Pinpoint the cell where the given text exists, returning its [x, y] midpoint coordinate. 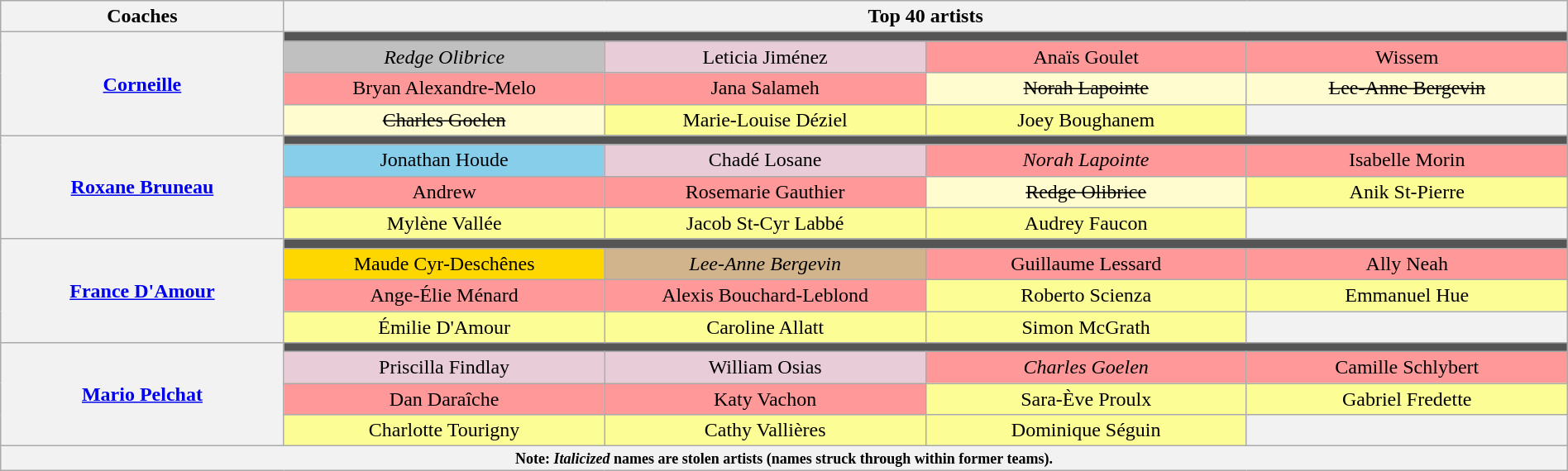
Maude Cyr-Deschênes [444, 264]
Roxane Bruneau [142, 187]
Mylène Vallée [444, 223]
Wissem [1407, 57]
Camille Schlybert [1407, 368]
Gabriel Fredette [1407, 399]
Ange-Élie Ménard [444, 295]
Guillaume Lessard [1086, 264]
Note: Italicized names are stolen artists (names struck through within former teams). [784, 459]
Coaches [142, 17]
Priscilla Findlay [444, 368]
Caroline Allatt [765, 326]
Sara-Ève Proulx [1086, 399]
Dan Daraîche [444, 399]
Émilie D'Amour [444, 326]
Jonathan Houde [444, 160]
Bryan Alexandre-Melo [444, 88]
Simon McGrath [1086, 326]
Jana Salameh [765, 88]
France D'Amour [142, 291]
Rosemarie Gauthier [765, 192]
Marie-Louise Déziel [765, 120]
Top 40 artists [925, 17]
Alexis Bouchard-Leblond [765, 295]
Anik St-Pierre [1407, 192]
Andrew [444, 192]
Roberto Scienza [1086, 295]
Joey Boughanem [1086, 120]
Leticia Jiménez [765, 57]
Audrey Faucon [1086, 223]
William Osias [765, 368]
Katy Vachon [765, 399]
Chadé Losane [765, 160]
Isabelle Morin [1407, 160]
Jacob St-Cyr Labbé [765, 223]
Mario Pelchat [142, 395]
Corneille [142, 84]
Cathy Vallières [765, 431]
Anaïs Goulet [1086, 57]
Emmanuel Hue [1407, 295]
Dominique Séguin [1086, 431]
Ally Neah [1407, 264]
Charlotte Tourigny [444, 431]
